Search for the cell housing the specified text and yield its [X, Y] center coordinate. 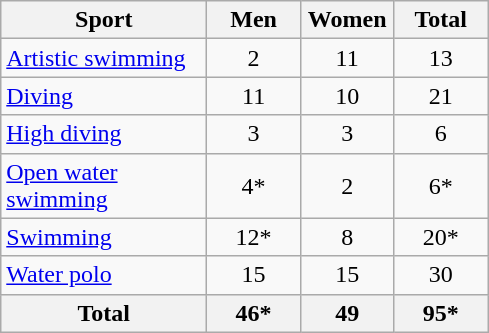
10 [347, 96]
13 [441, 58]
4* [254, 186]
49 [347, 313]
High diving [104, 134]
Water polo [104, 275]
6* [441, 186]
Women [347, 20]
8 [347, 237]
12* [254, 237]
Open water swimming [104, 186]
Sport [104, 20]
21 [441, 96]
46* [254, 313]
Diving [104, 96]
30 [441, 275]
6 [441, 134]
Swimming [104, 237]
95* [441, 313]
Men [254, 20]
20* [441, 237]
Artistic swimming [104, 58]
